Return the [X, Y] coordinate for the center point of the cell that contains the specified text.  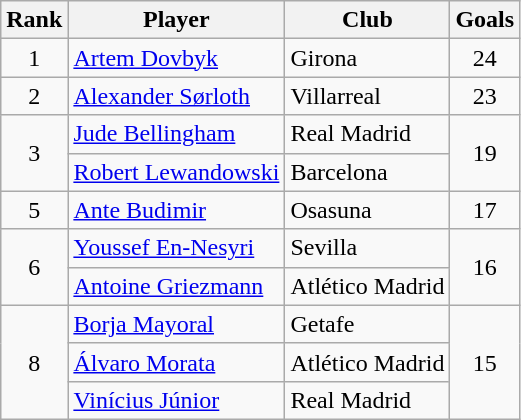
Sevilla [368, 248]
Club [368, 20]
24 [485, 58]
Player [176, 20]
Goals [485, 20]
Osasuna [368, 210]
Alexander Sørloth [176, 96]
Girona [368, 58]
2 [34, 96]
5 [34, 210]
16 [485, 267]
Villarreal [368, 96]
6 [34, 267]
Getafe [368, 324]
3 [34, 153]
Vinícius Júnior [176, 400]
23 [485, 96]
15 [485, 362]
Borja Mayoral [176, 324]
Barcelona [368, 172]
Artem Dovbyk [176, 58]
17 [485, 210]
1 [34, 58]
Youssef En-Nesyri [176, 248]
Álvaro Morata [176, 362]
19 [485, 153]
Rank [34, 20]
Jude Bellingham [176, 134]
Ante Budimir [176, 210]
Antoine Griezmann [176, 286]
8 [34, 362]
Robert Lewandowski [176, 172]
